Return the (x, y) coordinate for the center point of the cell that contains the specified text.  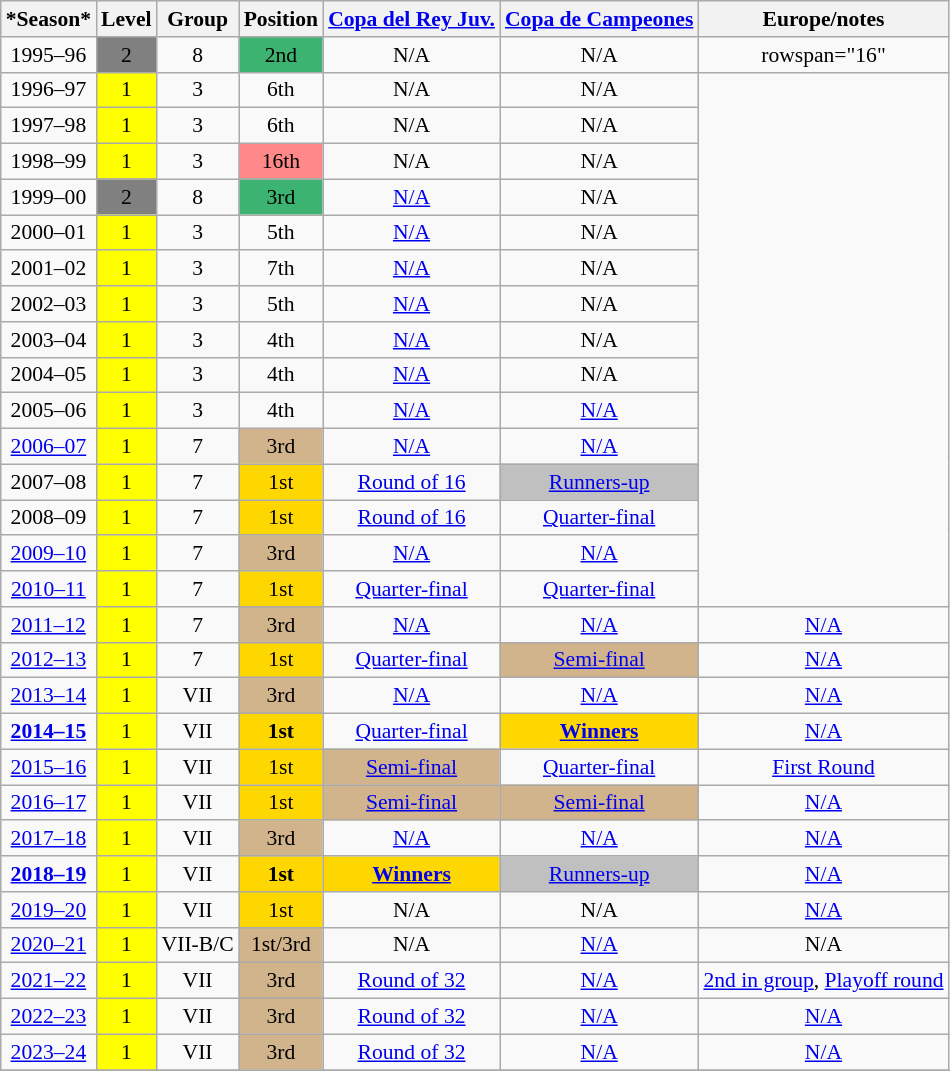
2005–06 (48, 411)
2019–20 (48, 910)
2020–21 (48, 945)
*Season* (48, 19)
Group (198, 19)
16th (281, 162)
Copa del Rey Juv. (412, 19)
2004–05 (48, 375)
2021–22 (48, 981)
2015–16 (48, 767)
2016–17 (48, 803)
VII-B/C (198, 945)
2002–03 (48, 304)
Europe/notes (823, 19)
2014–15 (48, 732)
1997–98 (48, 126)
2009–10 (48, 554)
2012–13 (48, 660)
2023–24 (48, 1052)
1999–00 (48, 197)
1995–96 (48, 55)
rowspan="16" (823, 55)
2008–09 (48, 518)
Position (281, 19)
2022–23 (48, 1017)
Level (126, 19)
2011–12 (48, 625)
1998–99 (48, 162)
2018–19 (48, 874)
7th (281, 269)
2001–02 (48, 269)
2003–04 (48, 340)
2007–08 (48, 482)
2013–14 (48, 696)
1st/3rd (281, 945)
Copa de Campeones (599, 19)
2nd (281, 55)
2017–18 (48, 839)
2010–11 (48, 589)
2006–07 (48, 447)
2000–01 (48, 233)
1996–97 (48, 90)
First Round (823, 767)
2nd in group, Playoff round (823, 981)
